For the text-containing cell, return its midpoint in [x, y] coordinate format. 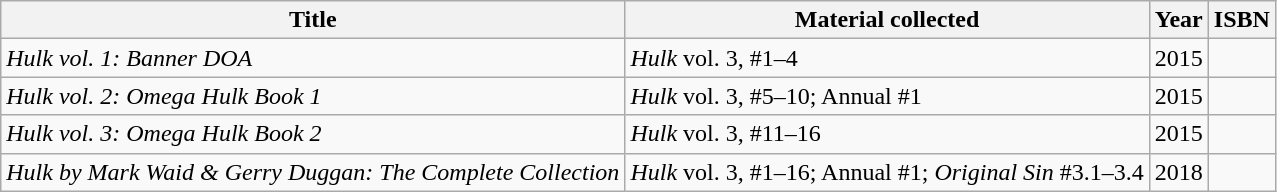
2018 [1178, 172]
Hulk vol. 3: Omega Hulk Book 2 [313, 134]
Material collected [887, 20]
Title [313, 20]
ISBN [1242, 20]
Hulk vol. 3, #1–16; Annual #1; Original Sin #3.1–3.4 [887, 172]
Hulk by Mark Waid & Gerry Duggan: The Complete Collection [313, 172]
Hulk vol. 2: Omega Hulk Book 1 [313, 96]
Year [1178, 20]
Hulk vol. 1: Banner DOA [313, 58]
Hulk vol. 3, #1–4 [887, 58]
Hulk vol. 3, #5–10; Annual #1 [887, 96]
Hulk vol. 3, #11–16 [887, 134]
